Detect which cell encompasses the target text, then output its [X, Y] center coordinate. 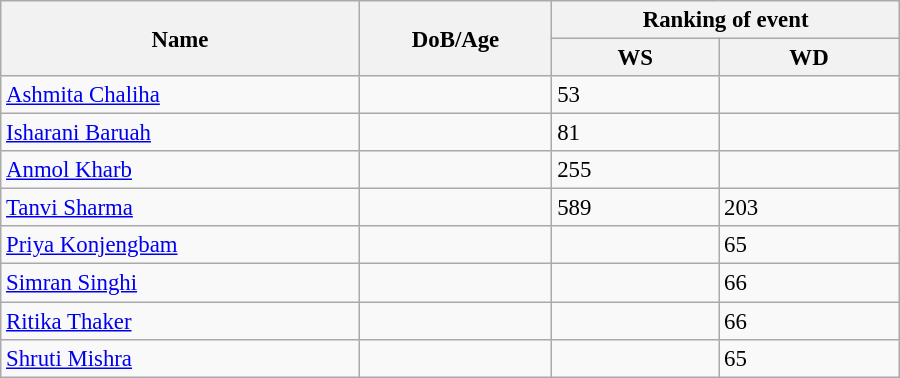
Name [180, 38]
81 [636, 133]
589 [636, 208]
203 [810, 208]
53 [636, 95]
255 [636, 170]
Tanvi Sharma [180, 208]
WS [636, 58]
DoB/Age [456, 38]
WD [810, 58]
Priya Konjengbam [180, 245]
Shruti Mishra [180, 358]
Simran Singhi [180, 283]
Ritika Thaker [180, 321]
Ranking of event [726, 20]
Isharani Baruah [180, 133]
Ashmita Chaliha [180, 95]
Anmol Kharb [180, 170]
